Search for the cell housing the specified text and yield its [x, y] center coordinate. 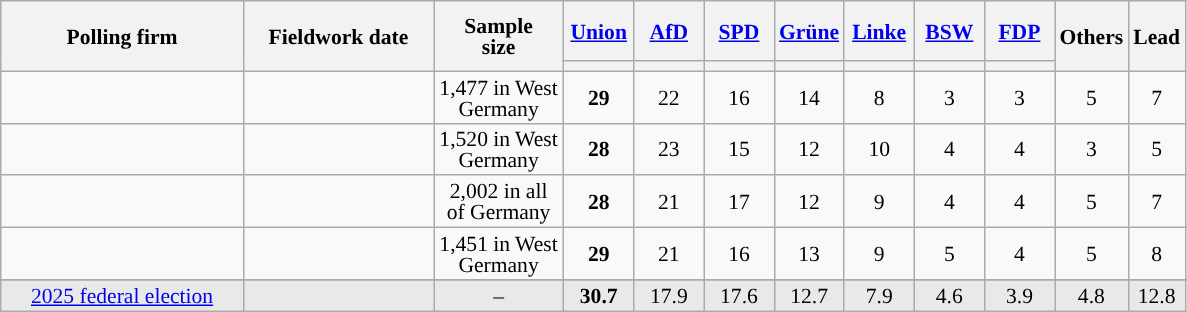
3.9 [1019, 296]
4.6 [949, 296]
Samplesize [499, 36]
17 [739, 202]
2025 federal election [122, 296]
30.7 [599, 296]
Linke [879, 31]
7.9 [879, 296]
1,477 in West Germany [499, 97]
14 [809, 97]
1,451 in West Germany [499, 254]
22 [669, 97]
17.9 [669, 296]
12.8 [1156, 296]
Fieldwork date [338, 36]
15 [739, 149]
23 [669, 149]
Grüne [809, 31]
Union [599, 31]
17.6 [739, 296]
– [499, 296]
Lead [1156, 36]
Others [1091, 36]
12.7 [809, 296]
1,520 in West Germany [499, 149]
13 [809, 254]
FDP [1019, 31]
2,002 in all of Germany [499, 202]
SPD [739, 31]
10 [879, 149]
BSW [949, 31]
Polling firm [122, 36]
AfD [669, 31]
4.8 [1091, 296]
